Output the (x, y) coordinate of the center of the cell containing the given text.  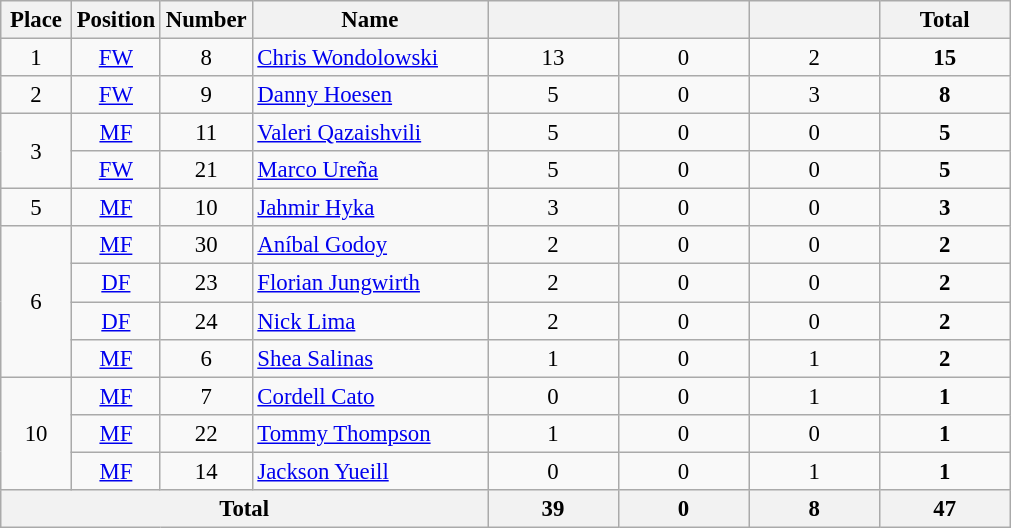
Florian Jungwirth (370, 283)
7 (206, 396)
21 (206, 170)
30 (206, 245)
9 (206, 95)
47 (944, 509)
22 (206, 433)
Place (36, 20)
Valeri Qazaishvili (370, 133)
Number (206, 20)
Nick Lima (370, 321)
Shea Salinas (370, 358)
Name (370, 20)
Jahmir Hyka (370, 208)
Danny Hoesen (370, 95)
Jackson Yueill (370, 471)
23 (206, 283)
11 (206, 133)
Cordell Cato (370, 396)
24 (206, 321)
Position (116, 20)
14 (206, 471)
13 (554, 58)
Chris Wondolowski (370, 58)
Marco Ureña (370, 170)
Tommy Thompson (370, 433)
Aníbal Godoy (370, 245)
39 (554, 509)
15 (944, 58)
